Determine the [x, y] coordinate at the center of the cell enclosing the given text.  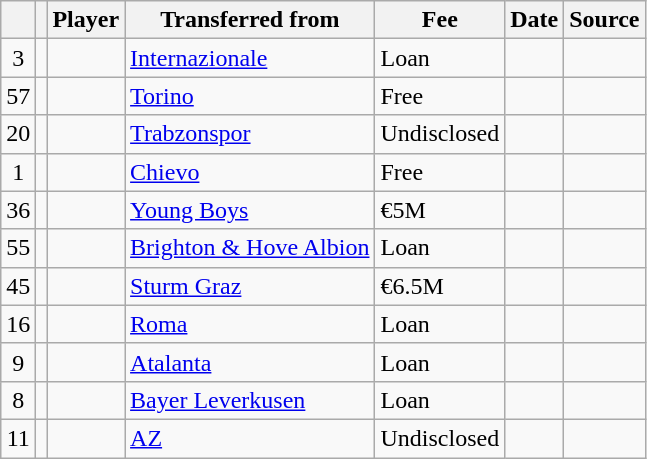
Atalanta [250, 362]
Fee [440, 20]
€5M [440, 210]
Roma [250, 324]
8 [18, 400]
Transferred from [250, 20]
AZ [250, 438]
Internazionale [250, 58]
11 [18, 438]
Young Boys [250, 210]
Sturm Graz [250, 286]
45 [18, 286]
Date [534, 20]
9 [18, 362]
1 [18, 172]
36 [18, 210]
3 [18, 58]
Player [86, 20]
Trabzonspor [250, 134]
20 [18, 134]
Torino [250, 96]
Chievo [250, 172]
Brighton & Hove Albion [250, 248]
€6.5M [440, 286]
16 [18, 324]
55 [18, 248]
Source [604, 20]
Bayer Leverkusen [250, 400]
57 [18, 96]
